Output the [X, Y] coordinate of the center of the cell containing the given text.  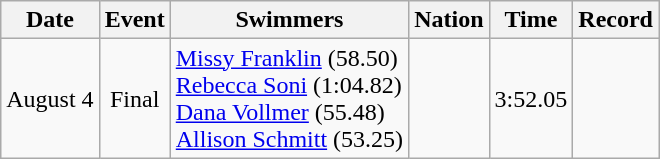
Event [134, 20]
Date [50, 20]
Nation [449, 20]
Swimmers [289, 20]
Record [616, 20]
August 4 [50, 98]
Final [134, 98]
Missy Franklin (58.50)Rebecca Soni (1:04.82)Dana Vollmer (55.48)Allison Schmitt (53.25) [289, 98]
3:52.05 [531, 98]
Time [531, 20]
